Capture the cell that displays the provided text and extract its [X, Y] central coordinate. 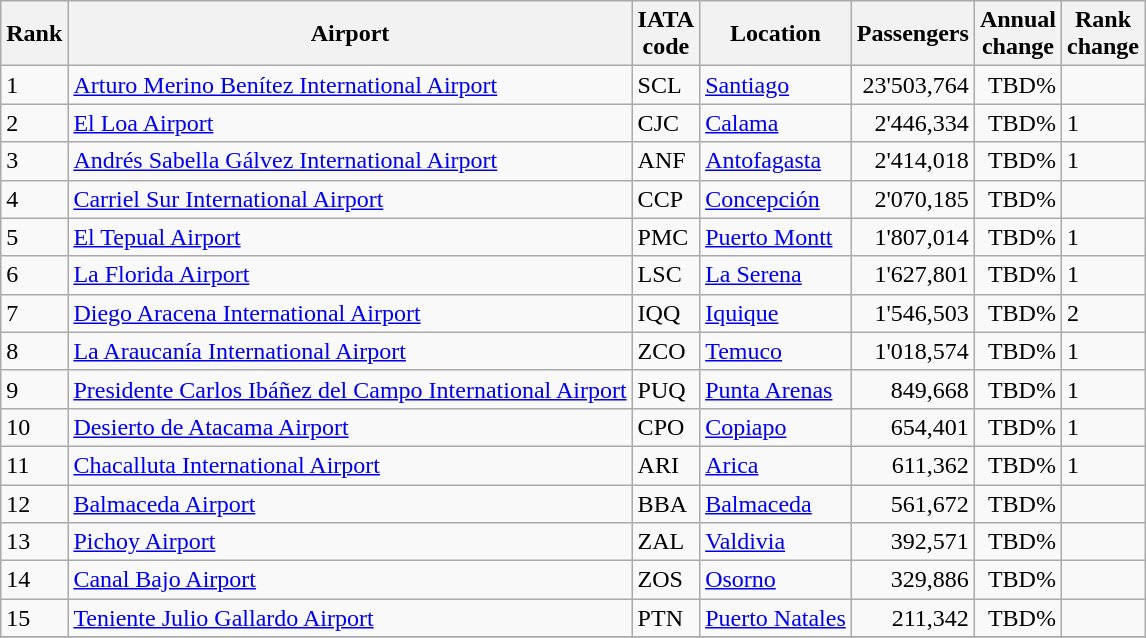
12 [34, 503]
Puerto Montt [776, 237]
PTN [666, 618]
Pichoy Airport [350, 542]
Chacalluta International Airport [350, 465]
10 [34, 427]
Diego Aracena International Airport [350, 313]
Antofagasta [776, 161]
Calama [776, 123]
Osorno [776, 580]
Santiago [776, 85]
ARI [666, 465]
Presidente Carlos Ibáñez del Campo International Airport [350, 389]
561,672 [912, 503]
1'018,574 [912, 351]
Temuco [776, 351]
6 [34, 275]
Valdivia [776, 542]
El Loa Airport [350, 123]
14 [34, 580]
ZCO [666, 351]
2'070,185 [912, 199]
El Tepual Airport [350, 237]
Rankchange [1102, 34]
329,886 [912, 580]
PUQ [666, 389]
11 [34, 465]
La Serena [776, 275]
CPO [666, 427]
Punta Arenas [776, 389]
Iquique [776, 313]
8 [34, 351]
211,342 [912, 618]
Balmaceda Airport [350, 503]
Canal Bajo Airport [350, 580]
Rank [34, 34]
Desierto de Atacama Airport [350, 427]
Balmaceda [776, 503]
Arturo Merino Benítez International Airport [350, 85]
ANF [666, 161]
654,401 [912, 427]
Airport [350, 34]
1'546,503 [912, 313]
IATAcode [666, 34]
Puerto Natales [776, 618]
ZOS [666, 580]
5 [34, 237]
7 [34, 313]
PMC [666, 237]
2'446,334 [912, 123]
13 [34, 542]
9 [34, 389]
Carriel Sur International Airport [350, 199]
BBA [666, 503]
Annualchange [1018, 34]
Passengers [912, 34]
CJC [666, 123]
Teniente Julio Gallardo Airport [350, 618]
La Florida Airport [350, 275]
IQQ [666, 313]
Concepción [776, 199]
4 [34, 199]
392,571 [912, 542]
611,362 [912, 465]
SCL [666, 85]
LSC [666, 275]
ZAL [666, 542]
849,668 [912, 389]
3 [34, 161]
1'627,801 [912, 275]
Andrés Sabella Gálvez International Airport [350, 161]
15 [34, 618]
CCP [666, 199]
2'414,018 [912, 161]
Arica [776, 465]
Copiapo [776, 427]
Location [776, 34]
23'503,764 [912, 85]
1'807,014 [912, 237]
La Araucanía International Airport [350, 351]
